Detect which cell encompasses the target text, then output its (X, Y) center coordinate. 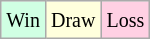
Loss (126, 20)
Draw (72, 20)
Win (24, 20)
